Identify which cell holds the provided text, then report its [x, y] central coordinate. 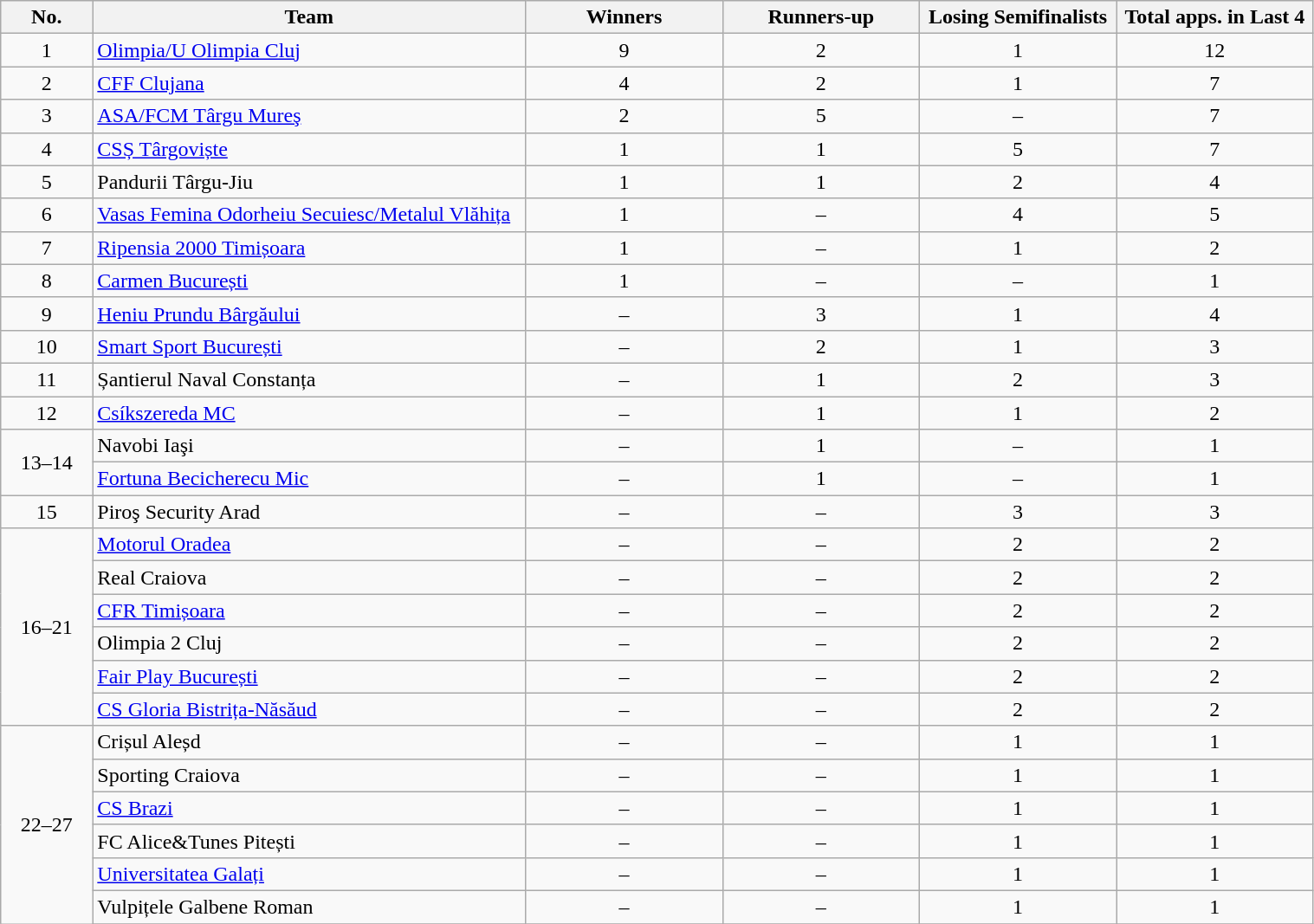
ASA/FCM Târgu Mureş [309, 116]
Smart Sport București [309, 346]
Real Craiova [309, 578]
Vulpițele Galbene Roman [309, 907]
Vasas Femina Odorheiu Secuiesc/Metalul Vlăhița [309, 215]
Winners [624, 17]
Sporting Craiova [309, 775]
Carmen București [309, 281]
Șantierul Naval Constanța [309, 379]
Piroş Security Arad [309, 512]
CSȘ Târgoviște [309, 149]
CS Gloria Bistrița-Năsăud [309, 709]
CS Brazi [309, 808]
FC Alice&Tunes Pitești [309, 841]
Olimpia 2 Cluj [309, 643]
Olimpia/U Olimpia Cluj [309, 50]
Heniu Prundu Bârgăului [309, 313]
Fair Play București [309, 676]
Universitatea Galați [309, 874]
No. [47, 17]
Pandurii Târgu-Jiu [309, 182]
Runners-up [821, 17]
Ripensia 2000 Timișoara [309, 248]
22–27 [47, 824]
Team [309, 17]
Crișul Aleșd [309, 742]
13–14 [47, 462]
Navobi Iaşi [309, 446]
Losing Semifinalists [1017, 17]
Total apps. in Last 4 [1214, 17]
6 [47, 215]
15 [47, 512]
8 [47, 281]
Csíkszereda MC [309, 413]
CFF Clujana [309, 83]
16–21 [47, 627]
Fortuna Becicherecu Mic [309, 479]
10 [47, 346]
CFR Timișoara [309, 611]
11 [47, 379]
Motorul Oradea [309, 545]
